Identify which cell holds the provided text, then report its (X, Y) central coordinate. 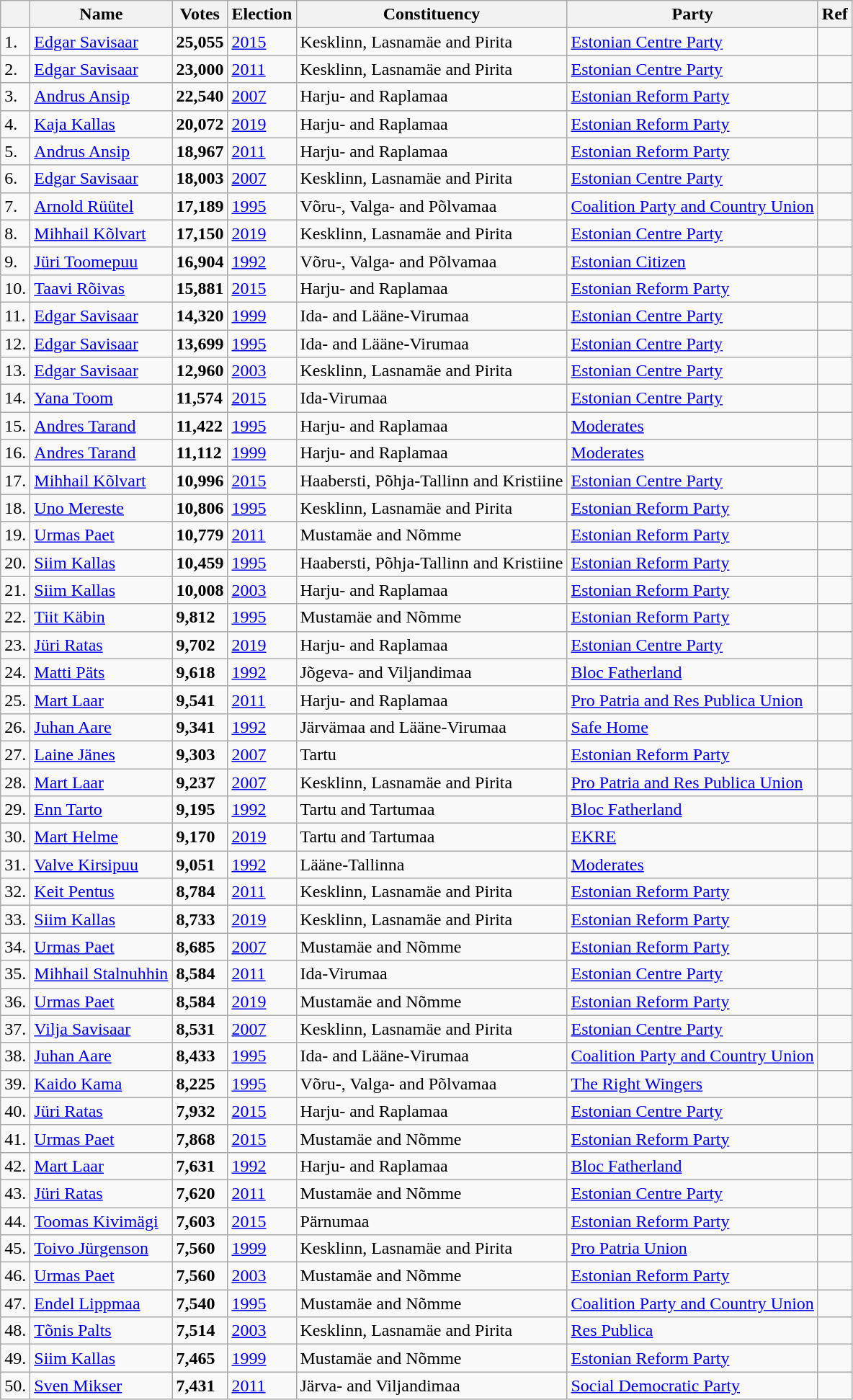
7,620 (200, 1193)
9,812 (200, 617)
12,960 (200, 371)
8,433 (200, 1056)
Election (262, 14)
50. (16, 1386)
6. (16, 179)
7,603 (200, 1221)
18,003 (200, 179)
Constituency (432, 14)
13,699 (200, 344)
42. (16, 1166)
Mihhail Stalnuhhin (101, 974)
Res Publica (692, 1331)
46. (16, 1276)
Vilja Savisaar (101, 1029)
11,574 (200, 398)
9,051 (200, 865)
Järva- and Viljandimaa (432, 1386)
Pärnumaa (432, 1221)
23. (16, 645)
49. (16, 1358)
14. (16, 398)
Tartu (432, 754)
9. (16, 261)
44. (16, 1221)
47. (16, 1303)
7,540 (200, 1303)
7,431 (200, 1386)
28. (16, 782)
Jõgeva- and Viljandimaa (432, 672)
9,237 (200, 782)
Estonian Citizen (692, 261)
9,341 (200, 727)
15,881 (200, 288)
11,422 (200, 426)
Endel Lippmaa (101, 1303)
39. (16, 1084)
21. (16, 590)
17,150 (200, 233)
32. (16, 892)
Party (692, 14)
Kaido Kama (101, 1084)
8,784 (200, 892)
Votes (200, 14)
27. (16, 754)
8,225 (200, 1084)
Tõnis Palts (101, 1331)
Jüri Toomepuu (101, 261)
Safe Home (692, 727)
36. (16, 1002)
11,112 (200, 453)
24. (16, 672)
1. (16, 42)
9,303 (200, 754)
35. (16, 974)
7,631 (200, 1166)
Laine Jänes (101, 754)
Sven Mikser (101, 1386)
7,932 (200, 1111)
Yana Toom (101, 398)
9,195 (200, 810)
19. (16, 535)
5. (16, 151)
7,514 (200, 1331)
43. (16, 1193)
30. (16, 837)
10. (16, 288)
Ref (834, 14)
Keit Pentus (101, 892)
3. (16, 97)
8. (16, 233)
7,868 (200, 1138)
20. (16, 563)
16,904 (200, 261)
10,996 (200, 481)
Kaja Kallas (101, 124)
Toomas Kivimägi (101, 1221)
Pro Patria Union (692, 1249)
10,779 (200, 535)
Järvämaa and Lääne-Virumaa (432, 727)
41. (16, 1138)
8,531 (200, 1029)
14,320 (200, 316)
Uno Mereste (101, 508)
33. (16, 919)
Arnold Rüütel (101, 206)
7. (16, 206)
Social Democratic Party (692, 1386)
22. (16, 617)
26. (16, 727)
Taavi Rõivas (101, 288)
40. (16, 1111)
8,685 (200, 947)
9,170 (200, 837)
48. (16, 1331)
Mart Helme (101, 837)
16. (16, 453)
45. (16, 1249)
9,618 (200, 672)
23,000 (200, 69)
18,967 (200, 151)
25,055 (200, 42)
The Right Wingers (692, 1084)
31. (16, 865)
15. (16, 426)
13. (16, 371)
10,806 (200, 508)
12. (16, 344)
18. (16, 508)
22,540 (200, 97)
Name (101, 14)
38. (16, 1056)
20,072 (200, 124)
25. (16, 700)
9,541 (200, 700)
34. (16, 947)
Toivo Jürgenson (101, 1249)
EKRE (692, 837)
10,008 (200, 590)
Tiit Käbin (101, 617)
8,733 (200, 919)
Valve Kirsipuu (101, 865)
17,189 (200, 206)
29. (16, 810)
2. (16, 69)
Matti Päts (101, 672)
37. (16, 1029)
Enn Tarto (101, 810)
10,459 (200, 563)
4. (16, 124)
9,702 (200, 645)
17. (16, 481)
Lääne-Tallinna (432, 865)
11. (16, 316)
7,465 (200, 1358)
